Locate the cell with the specified text and output its (x, y) center coordinate. 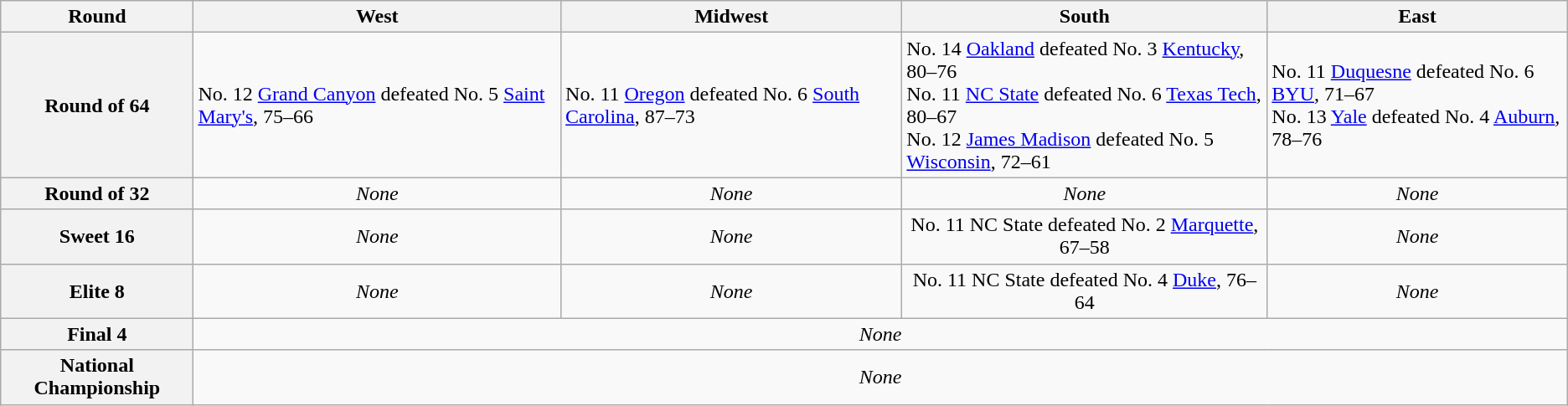
Elite 8 (97, 291)
Round (97, 17)
No. 12 Grand Canyon defeated No. 5 Saint Mary's, 75–66 (377, 105)
No. 11 NC State defeated No. 4 Duke, 76–64 (1085, 291)
No. 11 Duquesne defeated No. 6 BYU, 71–67No. 13 Yale defeated No. 4 Auburn, 78–76 (1417, 105)
No. 14 Oakland defeated No. 3 Kentucky, 80–76 No. 11 NC State defeated No. 6 Texas Tech, 80–67No. 12 James Madison defeated No. 5 Wisconsin, 72–61 (1085, 105)
West (377, 17)
Round of 32 (97, 193)
No. 11 Oregon defeated No. 6 South Carolina, 87–73 (732, 105)
No. 11 NC State defeated No. 2 Marquette, 67–58 (1085, 236)
Round of 64 (97, 105)
Sweet 16 (97, 236)
Final 4 (97, 334)
East (1417, 17)
National Championship (97, 377)
Midwest (732, 17)
South (1085, 17)
